Scan for the cell matching the given text and deliver its [X, Y] coordinate at center. 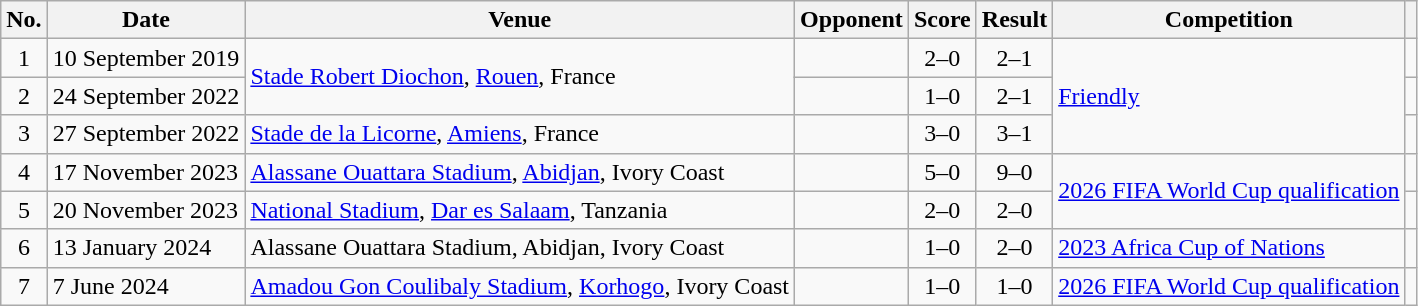
3–0 [942, 134]
9–0 [1014, 172]
Date [146, 20]
Score [942, 20]
27 September 2022 [146, 134]
6 [24, 248]
Friendly [1229, 96]
Amadou Gon Coulibaly Stadium, Korhogo, Ivory Coast [520, 286]
3 [24, 134]
3–1 [1014, 134]
5 [24, 210]
2023 Africa Cup of Nations [1229, 248]
13 January 2024 [146, 248]
4 [24, 172]
17 November 2023 [146, 172]
7 [24, 286]
Venue [520, 20]
Result [1014, 20]
No. [24, 20]
Stade Robert Diochon, Rouen, France [520, 77]
Opponent [852, 20]
24 September 2022 [146, 96]
5–0 [942, 172]
10 September 2019 [146, 58]
7 June 2024 [146, 286]
1 [24, 58]
Competition [1229, 20]
2 [24, 96]
Stade de la Licorne, Amiens, France [520, 134]
National Stadium, Dar es Salaam, Tanzania [520, 210]
20 November 2023 [146, 210]
